Return the [x, y] coordinate for the center point of the cell that contains the specified text.  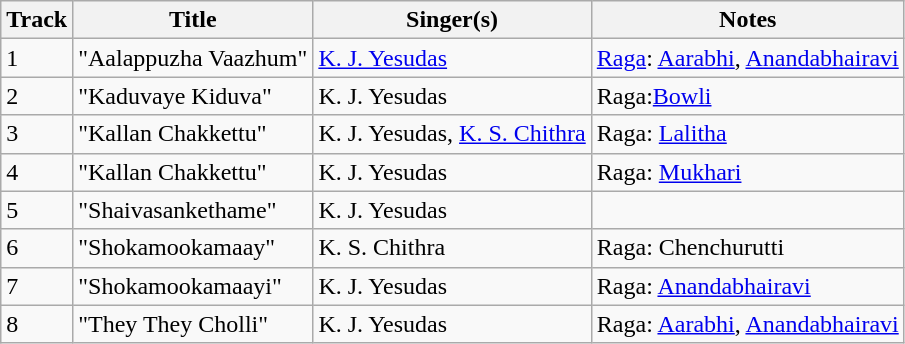
Raga: Anandabhairavi [748, 286]
Raga:Bowli [748, 96]
Raga: Chenchurutti [748, 248]
K. S. Chithra [452, 248]
2 [37, 96]
"Kaduvaye Kiduva" [193, 96]
5 [37, 210]
6 [37, 248]
Singer(s) [452, 20]
Notes [748, 20]
Raga: Lalitha [748, 134]
"Shokamookamaay" [193, 248]
4 [37, 172]
7 [37, 286]
Title [193, 20]
1 [37, 58]
Track [37, 20]
"Aalappuzha Vaazhum" [193, 58]
Raga: Mukhari [748, 172]
"They They Cholli" [193, 324]
"Shaivasankethame" [193, 210]
3 [37, 134]
8 [37, 324]
K. J. Yesudas, K. S. Chithra [452, 134]
"Shokamookamaayi" [193, 286]
